From the cell containing the given text, extract its center point as (X, Y) coordinate. 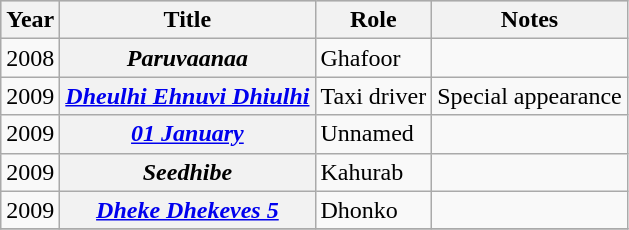
Taxi driver (374, 96)
01 January (188, 134)
Dheke Dhekeves 5 (188, 210)
Role (374, 20)
Special appearance (530, 96)
2008 (30, 58)
Kahurab (374, 172)
Title (188, 20)
Dheulhi Ehnuvi Dhiulhi (188, 96)
Paruvaanaa (188, 58)
Dhonko (374, 210)
Year (30, 20)
Unnamed (374, 134)
Seedhibe (188, 172)
Ghafoor (374, 58)
Notes (530, 20)
